Output the (x, y) coordinate of the center of the cell containing the given text.  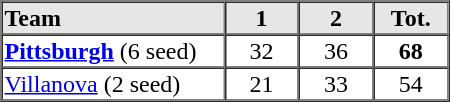
32 (261, 50)
Villanova (2 seed) (114, 84)
Pittsburgh (6 seed) (114, 50)
Tot. (410, 18)
54 (410, 84)
36 (336, 50)
2 (336, 18)
Team (114, 18)
21 (261, 84)
1 (261, 18)
68 (410, 50)
33 (336, 84)
